Output the (x, y) coordinate of the center of the cell containing the given text.  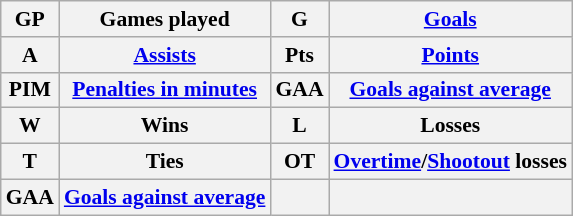
OT (299, 162)
GP (30, 19)
Points (450, 55)
T (30, 162)
Wins (165, 126)
Losses (450, 126)
G (299, 19)
Pts (299, 55)
Overtime/Shootout losses (450, 162)
Goals (450, 19)
A (30, 55)
W (30, 126)
Ties (165, 162)
PIM (30, 90)
Games played (165, 19)
Penalties in minutes (165, 90)
Assists (165, 55)
L (299, 126)
